Output the [x, y] coordinate of the center of the cell containing the given text.  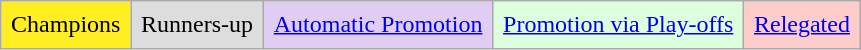
Runners-up [198, 25]
Promotion via Play-offs [618, 25]
Relegated [802, 25]
Champions [66, 25]
Automatic Promotion [378, 25]
